From the cell containing the given text, extract its center point as [x, y] coordinate. 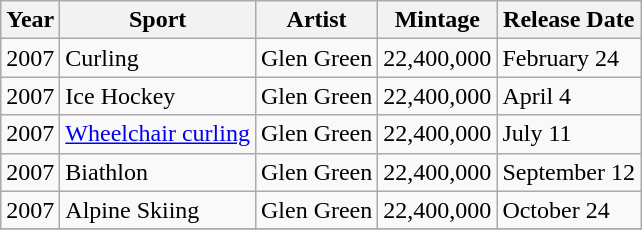
July 11 [569, 134]
Sport [158, 20]
Artist [316, 20]
Release Date [569, 20]
Curling [158, 58]
Biathlon [158, 172]
October 24 [569, 210]
Mintage [438, 20]
September 12 [569, 172]
Wheelchair curling [158, 134]
Ice Hockey [158, 96]
Alpine Skiing [158, 210]
February 24 [569, 58]
Year [30, 20]
April 4 [569, 96]
